Determine the (x, y) coordinate at the center of the cell enclosing the given text.  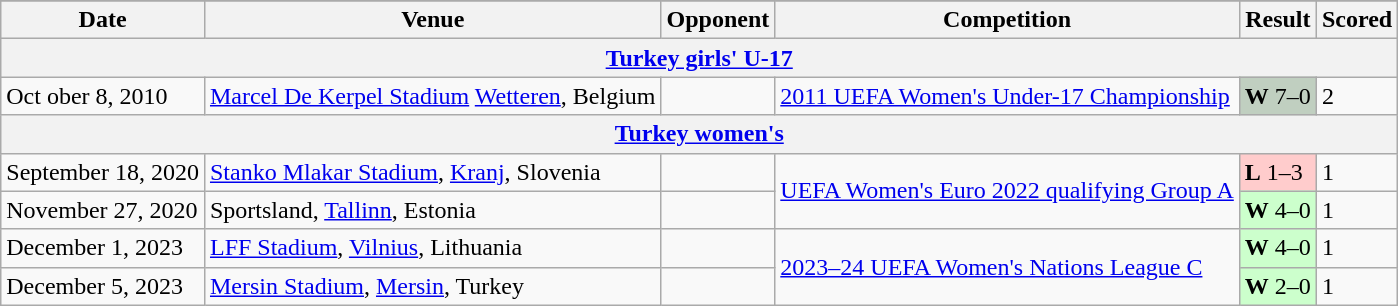
Turkey women's (700, 134)
W 2–0 (1278, 286)
Marcel De Kerpel Stadium Wetteren, Belgium (432, 96)
Date (103, 20)
Venue (432, 20)
Sportsland, Tallinn, Estonia (432, 210)
2011 UEFA Women's Under-17 Championship (1008, 96)
Oct ober 8, 2010 (103, 96)
Scored (1356, 20)
UEFA Women's Euro 2022 qualifying Group A (1008, 191)
November 27, 2020 (103, 210)
December 1, 2023 (103, 248)
Result (1278, 20)
Competition (1008, 20)
December 5, 2023 (103, 286)
Mersin Stadium, Mersin, Turkey (432, 286)
L 1–3 (1278, 172)
W 7–0 (1278, 96)
September 18, 2020 (103, 172)
Stanko Mlakar Stadium, Kranj, Slovenia (432, 172)
Opponent (718, 20)
Turkey girls' U-17 (700, 58)
2 (1356, 96)
2023–24 UEFA Women's Nations League C (1008, 267)
LFF Stadium, Vilnius, Lithuania (432, 248)
